Search for the cell housing the specified text and yield its [x, y] center coordinate. 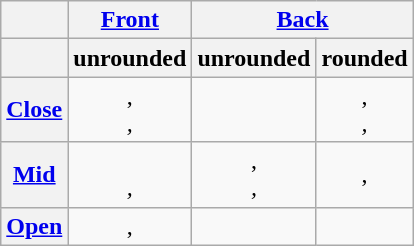
Open [34, 226]
Close [34, 110]
rounded [364, 58]
Back [302, 20]
Front [130, 20]
Mid [34, 174]
